Detect which cell encompasses the target text, then output its [x, y] center coordinate. 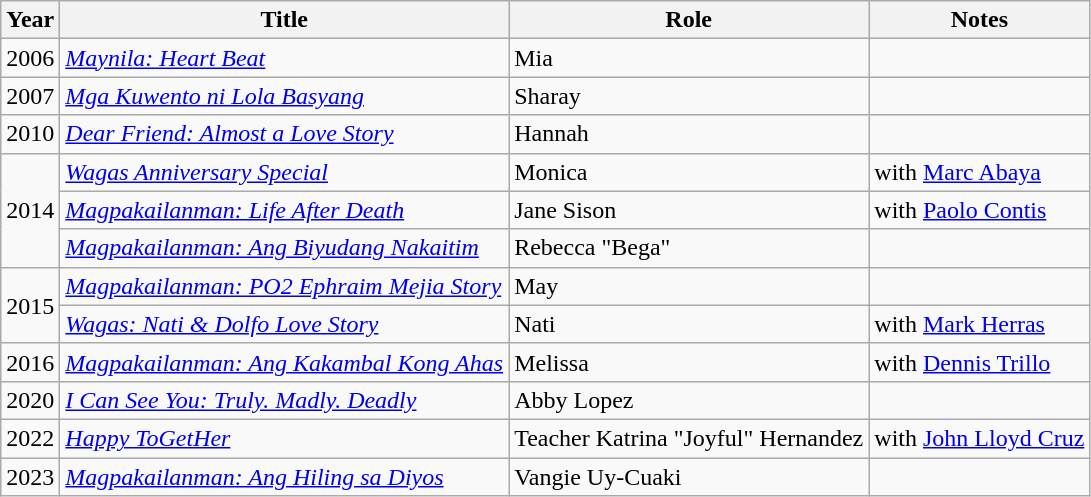
with Mark Herras [980, 324]
May [689, 286]
with Marc Abaya [980, 172]
Wagas Anniversary Special [284, 172]
Melissa [689, 362]
2022 [30, 438]
Magpakailanman: Life After Death [284, 210]
Wagas: Nati & Dolfo Love Story [284, 324]
Abby Lopez [689, 400]
Notes [980, 20]
Jane Sison [689, 210]
2015 [30, 305]
Rebecca "Bega" [689, 248]
with Paolo Contis [980, 210]
Nati [689, 324]
Monica [689, 172]
Magpakailanman: Ang Hiling sa Diyos [284, 477]
Vangie Uy-Cuaki [689, 477]
2010 [30, 134]
Maynila: Heart Beat [284, 58]
Title [284, 20]
Magpakailanman: PO2 Ephraim Mejia Story [284, 286]
Mga Kuwento ni Lola Basyang [284, 96]
2014 [30, 210]
2006 [30, 58]
2020 [30, 400]
Mia [689, 58]
2023 [30, 477]
2007 [30, 96]
Role [689, 20]
Hannah [689, 134]
with Dennis Trillo [980, 362]
Magpakailanman: Ang Biyudang Nakaitim [284, 248]
I Can See You: Truly. Madly. Deadly [284, 400]
Year [30, 20]
2016 [30, 362]
Magpakailanman: Ang Kakambal Kong Ahas [284, 362]
Teacher Katrina "Joyful" Hernandez [689, 438]
with John Lloyd Cruz [980, 438]
Happy ToGetHer [284, 438]
Dear Friend: Almost a Love Story [284, 134]
Sharay [689, 96]
